Return the [x, y] coordinate for the center point of the cell that contains the specified text.  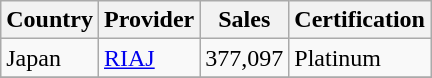
Country [50, 20]
Japan [50, 58]
Platinum [360, 58]
377,097 [244, 58]
Provider [148, 20]
RIAJ [148, 58]
Sales [244, 20]
Certification [360, 20]
